Identify which cell holds the provided text, then report its (X, Y) central coordinate. 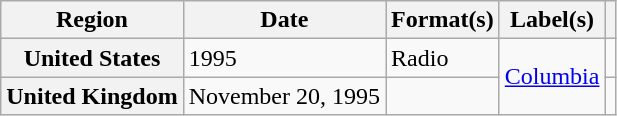
Region (92, 20)
United Kingdom (92, 96)
Format(s) (443, 20)
November 20, 1995 (284, 96)
Radio (443, 58)
1995 (284, 58)
Label(s) (552, 20)
United States (92, 58)
Columbia (552, 77)
Date (284, 20)
